Provide the (X, Y) coordinate of the cell's center where the given text is located.  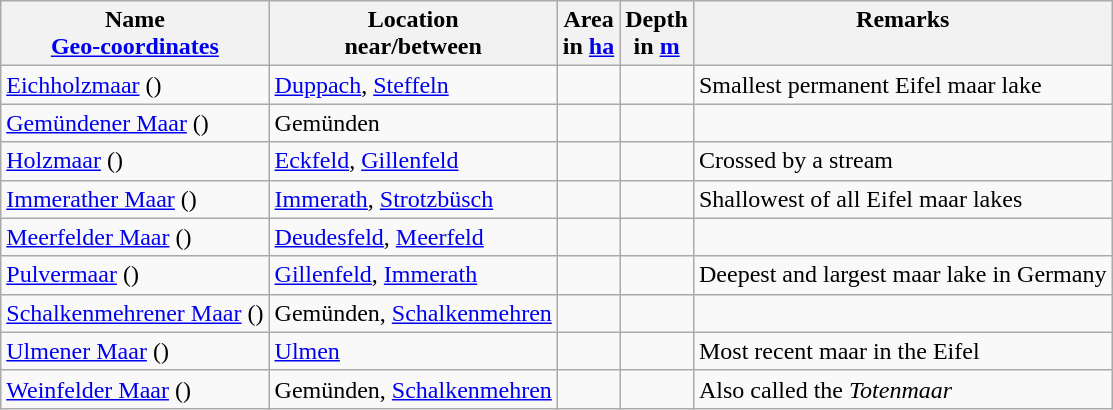
Eichholzmaar () (135, 85)
Deepest and largest maar lake in Germany (902, 275)
NameGeo-coordinates (135, 34)
Ulmener Maar () (135, 351)
Depthin m (657, 34)
Areain ha (588, 34)
Meerfelder Maar () (135, 237)
Deudesfeld, Meerfeld (413, 237)
Gemünden (413, 123)
Weinfelder Maar () (135, 389)
Holzmaar () (135, 161)
Also called the Totenmaar (902, 389)
Crossed by a stream (902, 161)
Ulmen (413, 351)
Locationnear/between (413, 34)
Gillenfeld, Immerath (413, 275)
Eckfeld, Gillenfeld (413, 161)
Gemündener Maar () (135, 123)
Most recent maar in the Eifel (902, 351)
Pulvermaar () (135, 275)
Shallowest of all Eifel maar lakes (902, 199)
Schalkenmehrener Maar () (135, 313)
Immerath, Strotzbüsch (413, 199)
Duppach, Steffeln (413, 85)
Immerather Maar () (135, 199)
Remarks (902, 34)
Smallest permanent Eifel maar lake (902, 85)
